Detect which cell encompasses the target text, then output its [x, y] center coordinate. 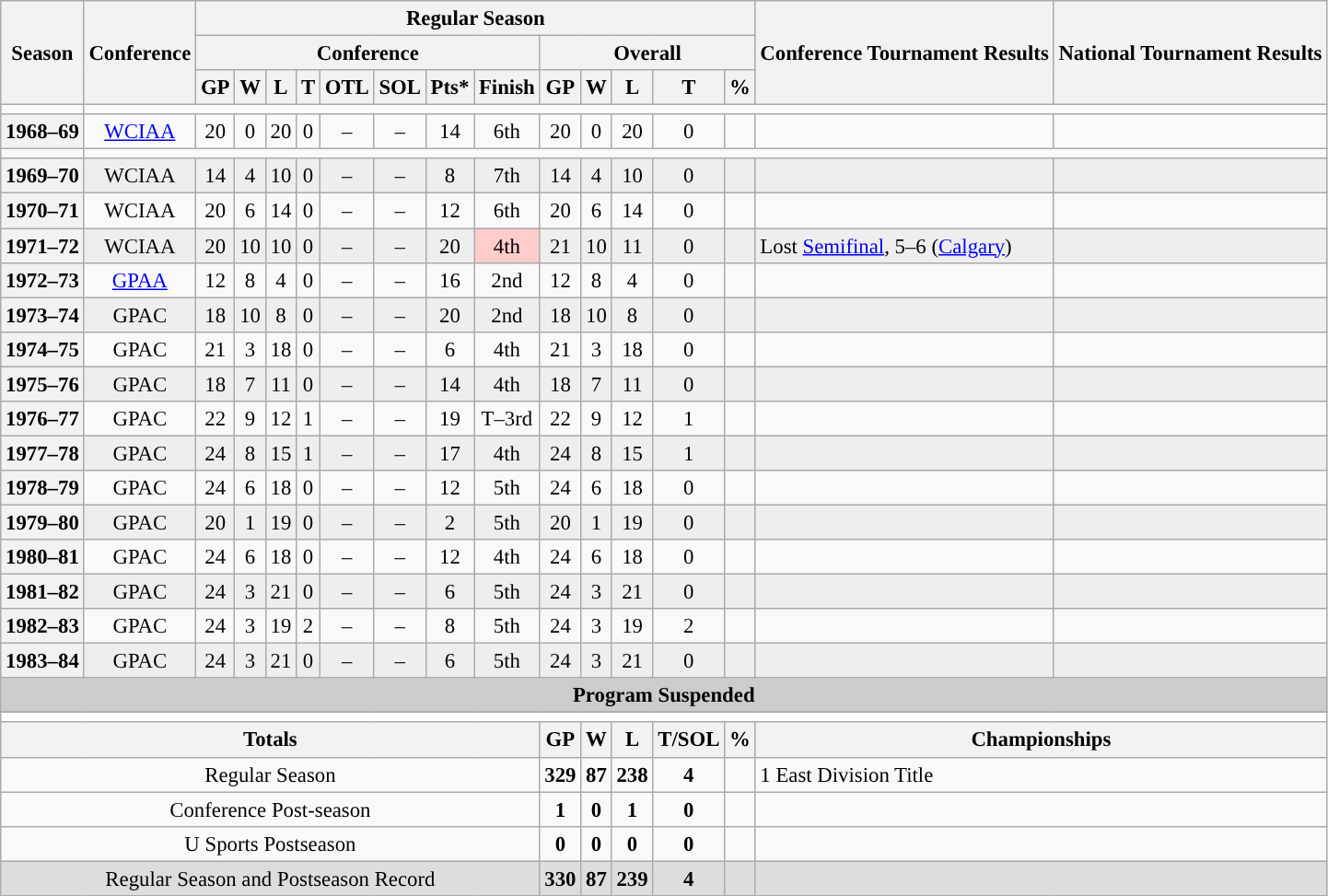
1976–77 [42, 419]
1973–74 [42, 315]
7th [507, 176]
1975–76 [42, 384]
National Tournament Results [1190, 53]
T/SOL [689, 740]
U Sports Postseason [271, 844]
Program Suspended [664, 695]
Finish [507, 87]
1969–70 [42, 176]
1977–78 [42, 453]
1974–75 [42, 349]
1 East Division Title [1041, 774]
1979–80 [42, 522]
238 [632, 774]
239 [632, 879]
16 [449, 280]
Pts* [449, 87]
Conference Tournament Results [904, 53]
Conference Post-season [271, 809]
1972–73 [42, 280]
T–3rd [507, 419]
1982–83 [42, 626]
GPAA [140, 280]
Lost Semifinal, 5–6 (Calgary) [904, 246]
329 [560, 774]
1968–69 [42, 132]
1971–72 [42, 246]
Overall [647, 53]
1983–84 [42, 661]
Season [42, 53]
330 [560, 879]
OTL [346, 87]
17 [449, 453]
Championships [1041, 740]
1970–71 [42, 211]
1978–79 [42, 488]
SOL [400, 87]
1980–81 [42, 557]
Regular Season and Postseason Record [271, 879]
Totals [271, 740]
1981–82 [42, 592]
